Pinpoint the cell where the given text exists, returning its (x, y) midpoint coordinate. 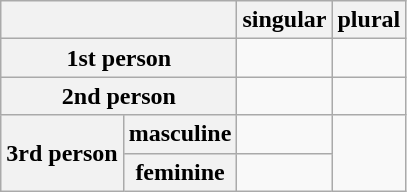
feminine (180, 172)
masculine (180, 134)
2nd person (119, 96)
plural (369, 20)
singular (284, 20)
1st person (119, 58)
3rd person (62, 153)
